Capture the cell that displays the provided text and extract its (X, Y) central coordinate. 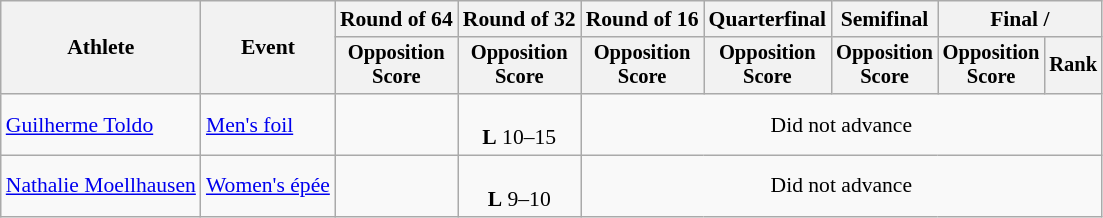
L 9–10 (520, 186)
Athlete (101, 48)
Round of 64 (396, 19)
Semifinal (884, 19)
Women's épée (268, 186)
L 10–15 (520, 124)
Rank (1073, 66)
Men's foil (268, 124)
Round of 32 (520, 19)
Round of 16 (642, 19)
Guilherme Toldo (101, 124)
Quarterfinal (768, 19)
Final / (1020, 19)
Event (268, 48)
Nathalie Moellhausen (101, 186)
